Find where the given text appears and provide that cell's center as (x, y) coordinate. 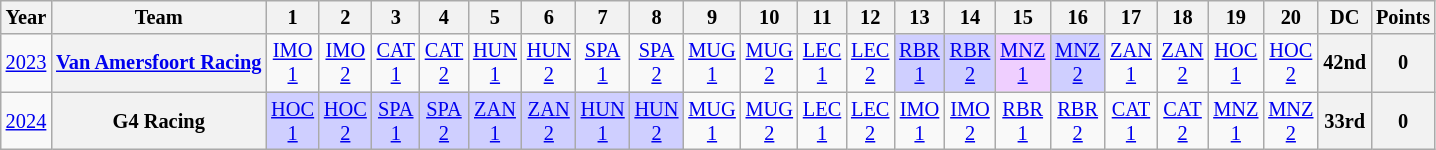
7 (603, 17)
8 (657, 17)
9 (712, 17)
12 (870, 17)
18 (1183, 17)
20 (1290, 17)
1 (292, 17)
13 (919, 17)
DC (1344, 17)
16 (1078, 17)
2024 (26, 121)
33rd (1344, 121)
10 (770, 17)
G4 Racing (158, 121)
15 (1022, 17)
2023 (26, 63)
5 (495, 17)
14 (970, 17)
17 (1131, 17)
Van Amersfoort Racing (158, 63)
11 (822, 17)
Team (158, 17)
3 (396, 17)
19 (1236, 17)
42nd (1344, 63)
Year (26, 17)
2 (346, 17)
6 (549, 17)
4 (444, 17)
Points (1403, 17)
